From the cell containing the given text, extract its center point as (X, Y) coordinate. 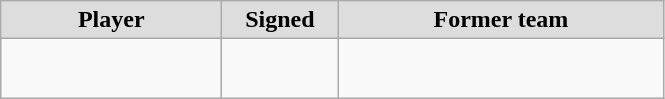
Former team (501, 20)
Player (112, 20)
Signed (280, 20)
